Return [x, y] of the center of cell containing provided text 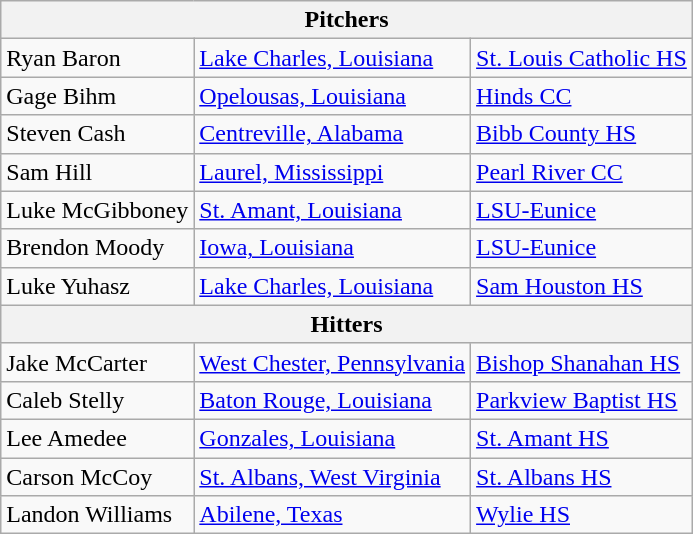
Caleb Stelly [98, 400]
St. Amant, Louisiana [332, 210]
Jake McCarter [98, 362]
Luke McGibboney [98, 210]
Wylie HS [582, 515]
Brendon Moody [98, 248]
Centreville, Alabama [332, 134]
West Chester, Pennsylvania [332, 362]
Gage Bihm [98, 96]
Sam Hill [98, 172]
Opelousas, Louisiana [332, 96]
Ryan Baron [98, 58]
Parkview Baptist HS [582, 400]
Bishop Shanahan HS [582, 362]
Bibb County HS [582, 134]
Laurel, Mississippi [332, 172]
St. Amant HS [582, 438]
Sam Houston HS [582, 286]
St. Albans, West Virginia [332, 477]
St. Albans HS [582, 477]
Landon Williams [98, 515]
Baton Rouge, Louisiana [332, 400]
Gonzales, Louisiana [332, 438]
Pearl River CC [582, 172]
St. Louis Catholic HS [582, 58]
Iowa, Louisiana [332, 248]
Pitchers [347, 20]
Abilene, Texas [332, 515]
Luke Yuhasz [98, 286]
Hinds CC [582, 96]
Hitters [347, 324]
Lee Amedee [98, 438]
Steven Cash [98, 134]
Carson McCoy [98, 477]
